Locate the cell with the specified text and output its (X, Y) center coordinate. 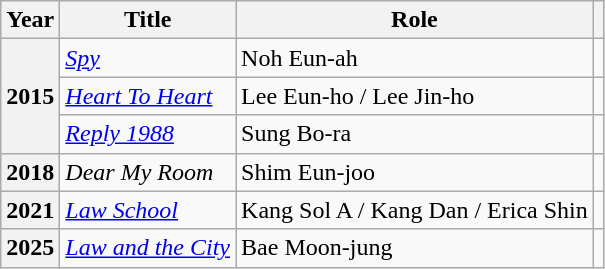
2015 (30, 96)
Kang Sol A / Kang Dan / Erica Shin (415, 210)
Law and the City (148, 248)
2021 (30, 210)
Year (30, 20)
Noh Eun-ah (415, 58)
Law School (148, 210)
Lee Eun-ho / Lee Jin-ho (415, 96)
Spy (148, 58)
2025 (30, 248)
2018 (30, 172)
Role (415, 20)
Bae Moon-jung (415, 248)
Dear My Room (148, 172)
Title (148, 20)
Reply 1988 (148, 134)
Shim Eun-joo (415, 172)
Sung Bo-ra (415, 134)
Heart To Heart (148, 96)
